For the text-containing cell, return its midpoint in (X, Y) coordinate format. 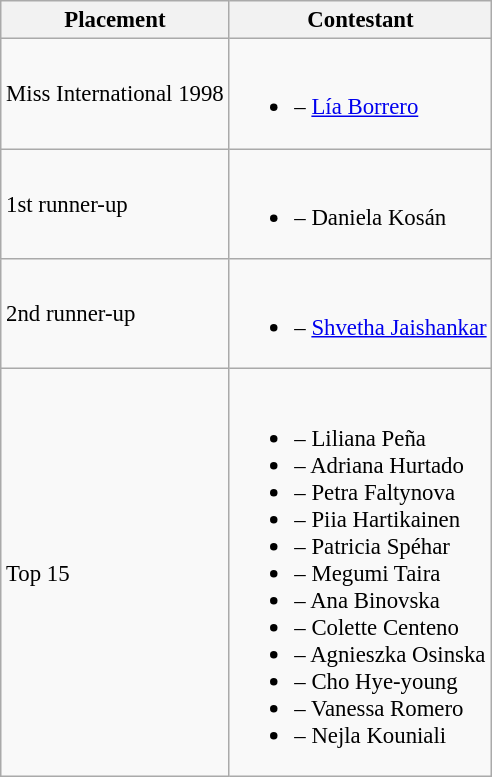
1st runner-up (115, 204)
– Shvetha Jaishankar (360, 314)
Placement (115, 20)
Miss International 1998 (115, 94)
– Daniela Kosán (360, 204)
2nd runner-up (115, 314)
– Lía Borrero (360, 94)
Contestant (360, 20)
Top 15 (115, 572)
